Capture the cell that displays the provided text and extract its [X, Y] central coordinate. 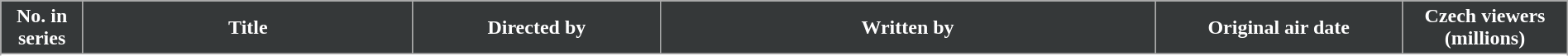
Directed by [536, 28]
Czech viewers(millions) [1485, 28]
No. inseries [42, 28]
Original air date [1279, 28]
Title [248, 28]
Written by [907, 28]
